Determine the (X, Y) coordinate at the center of the cell enclosing the given text.  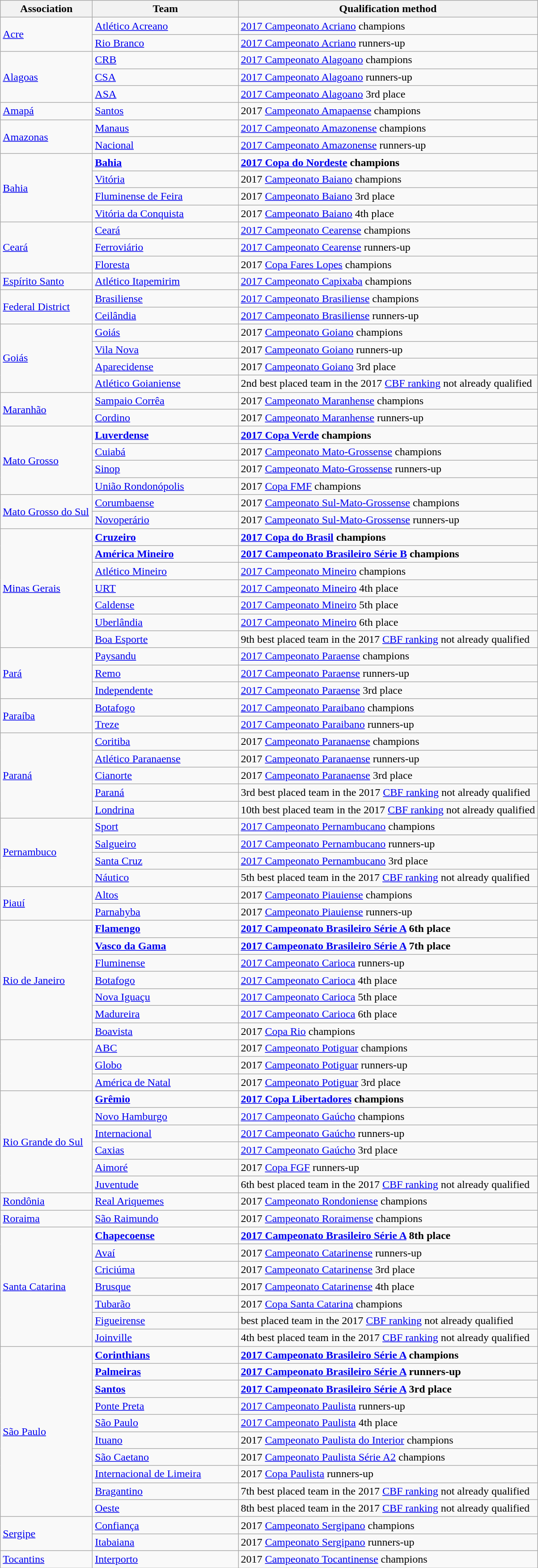
Atlético Paranaense (165, 759)
2017 Campeonato Paraense runners-up (388, 673)
2017 Copa Libertadores champions (388, 1099)
2017 Campeonato Cearense runners-up (388, 248)
Manaus (165, 128)
2017 Campeonato Cearense champions (388, 231)
Cuiabá (165, 452)
Pernambuco (47, 852)
América de Natal (165, 1082)
Novo Hamburgo (165, 1116)
9th best placed team in the 2017 CBF ranking not already qualified (388, 639)
Ceilândia (165, 316)
2017 Campeonato Catarinense runners-up (388, 1252)
Coritiba (165, 741)
Brasiliense (165, 299)
Itabaiana (165, 1542)
2017 Campeonato Rondoniense champions (388, 1201)
2nd best placed team in the 2017 CBF ranking not already qualified (388, 384)
2017 Campeonato Piauiense runners-up (388, 912)
2017 Campeonato Maranhense champions (388, 401)
Altos (165, 895)
Criciúma (165, 1269)
Rondônia (47, 1201)
2017 Campeonato Carioca runners-up (388, 963)
7th best placed team in the 2017 CBF ranking not already qualified (388, 1491)
Uberlândia (165, 622)
Náutico (165, 878)
8th best placed team in the 2017 CBF ranking not already qualified (388, 1508)
Londrina (165, 810)
Internacional (165, 1133)
Novoperário (165, 520)
2017 Campeonato Paraibano champions (388, 707)
Acre (47, 34)
2017 Campeonato Paulista Série A2 champions (388, 1457)
2017 Campeonato Carioca 4th place (388, 980)
Interporto (165, 1559)
6th best placed team in the 2017 CBF ranking not already qualified (388, 1184)
2017 Campeonato Brasileiro Série B champions (388, 554)
Vila Nova (165, 350)
Nova Iguaçu (165, 997)
2017 Campeonato Potiguar 3rd place (388, 1082)
Espírito Santo (47, 282)
4th best placed team in the 2017 CBF ranking not already qualified (388, 1338)
Internacional de Limeira (165, 1474)
2017 Campeonato Brasileiro Série A 6th place (388, 929)
Atlético Acreano (165, 26)
Aparecidense (165, 367)
ASA (165, 94)
Maranhão (47, 409)
Amazonas (47, 137)
Sport (165, 827)
Chapecoense (165, 1235)
Confiança (165, 1525)
Vitória (165, 179)
Vasco da Gama (165, 946)
2017 Campeonato Mato-Grossense champions (388, 452)
2017 Campeonato Brasileiro Série A runners-up (388, 1372)
São Caetano (165, 1457)
2017 Campeonato Pernambucano runners-up (388, 844)
2017 Campeonato Pernambucano 3rd place (388, 861)
Sampaio Corrêa (165, 401)
2017 Copa do Brasil champions (388, 537)
URT (165, 588)
Avaí (165, 1252)
2017 Copa Paulista runners-up (388, 1474)
Brusque (165, 1286)
2017 Campeonato Paranaense 3rd place (388, 776)
Qualification method (388, 9)
São Raimundo (165, 1218)
Ituano (165, 1440)
Grêmio (165, 1099)
2017 Copa Fares Lopes champions (388, 265)
2017 Campeonato Sergipano champions (388, 1525)
Amapá (47, 111)
2017 Campeonato Sul-Mato-Grossense champions (388, 503)
2017 Campeonato Potiguar runners-up (388, 1065)
2017 Campeonato Goiano 3rd place (388, 367)
2017 Campeonato Goiano champions (388, 333)
3rd best placed team in the 2017 CBF ranking not already qualified (388, 793)
2017 Copa Santa Catarina champions (388, 1304)
Cordino (165, 418)
Rio Grande do Sul (47, 1142)
2017 Campeonato Amapaense champions (388, 111)
2017 Campeonato Paraense champions (388, 656)
2017 Campeonato Catarinense 4th place (388, 1286)
2017 Campeonato Alagoano runners-up (388, 77)
CSA (165, 77)
Caldense (165, 605)
2017 Campeonato Brasileiro Série A 7th place (388, 946)
Madureira (165, 1014)
Atlético Itapemirim (165, 282)
Pará (47, 673)
Floresta (165, 265)
2017 Campeonato Mineiro champions (388, 571)
Rio Branco (165, 43)
5th best placed team in the 2017 CBF ranking not already qualified (388, 878)
CRB (165, 60)
2017 Campeonato Brasileiro Série A 3rd place (388, 1389)
Nacional (165, 145)
Fluminense (165, 963)
2017 Campeonato Sul-Mato-Grossense runners-up (388, 520)
Rio de Janeiro (47, 980)
2017 Campeonato Paranaense runners-up (388, 759)
Cianorte (165, 776)
2017 Campeonato Tocantinense champions (388, 1559)
Treze (165, 724)
Joinville (165, 1338)
América Mineiro (165, 554)
Figueirense (165, 1321)
Sergipe (47, 1534)
2017 Campeonato Baiano champions (388, 179)
Palmeiras (165, 1372)
2017 Campeonato Brasileiro Série A 8th place (388, 1235)
2017 Campeonato Brasiliense runners-up (388, 316)
Tocantins (47, 1559)
2017 Campeonato Roraimense champions (388, 1218)
Fluminense de Feira (165, 196)
Salgueiro (165, 844)
Paysandu (165, 656)
2017 Campeonato Baiano 3rd place (388, 196)
2017 Campeonato Amazonense champions (388, 128)
Independente (165, 690)
2017 Campeonato Alagoano champions (388, 60)
2017 Copa Verde champions (388, 435)
Alagoas (47, 77)
2017 Campeonato Pernambucano champions (388, 827)
Mato Grosso do Sul (47, 512)
2017 Campeonato Mato-Grossense runners-up (388, 469)
Vitória da Conquista (165, 214)
Tubarão (165, 1304)
Bragantino (165, 1491)
Remo (165, 673)
Federal District (47, 307)
2017 Campeonato Goiano runners-up (388, 350)
Paraíba (47, 716)
Caxias (165, 1150)
Aimoré (165, 1167)
Globo (165, 1065)
Boa Esporte (165, 639)
2017 Campeonato Brasiliense champions (388, 299)
2017 Campeonato Mineiro 4th place (388, 588)
Atlético Goianiense (165, 384)
2017 Copa FGF runners-up (388, 1167)
Sinop (165, 469)
Ponte Preta (165, 1406)
2017 Campeonato Gaúcho 3rd place (388, 1150)
2017 Campeonato Maranhense runners-up (388, 418)
2017 Campeonato Paulista do Interior champions (388, 1440)
2017 Campeonato Alagoano 3rd place (388, 94)
2017 Copa do Nordeste champions (388, 162)
Cruzeiro (165, 537)
Ferroviário (165, 248)
Real Ariquemes (165, 1201)
2017 Campeonato Paraense 3rd place (388, 690)
2017 Campeonato Carioca 5th place (388, 997)
2017 Campeonato Piauiense champions (388, 895)
Oeste (165, 1508)
2017 Campeonato Potiguar champions (388, 1048)
Mato Grosso (47, 460)
2017 Campeonato Paraibano runners-up (388, 724)
Parnahyba (165, 912)
2017 Campeonato Mineiro 5th place (388, 605)
2017 Campeonato Paulista 4th place (388, 1423)
2017 Campeonato Carioca 6th place (388, 1014)
Juventude (165, 1184)
2017 Campeonato Capixaba champions (388, 282)
Roraima (47, 1218)
2017 Campeonato Baiano 4th place (388, 214)
Atlético Mineiro (165, 571)
2017 Campeonato Catarinense 3rd place (388, 1269)
2017 Campeonato Brasileiro Série A champions (388, 1355)
ABC (165, 1048)
2017 Campeonato Amazonense runners-up (388, 145)
Flamengo (165, 929)
União Rondonópolis (165, 486)
2017 Campeonato Acriano champions (388, 26)
Minas Gerais (47, 588)
2017 Copa Rio champions (388, 1031)
Santa Catarina (47, 1286)
Corumbaense (165, 503)
best placed team in the 2017 CBF ranking not already qualified (388, 1321)
Association (47, 9)
Boavista (165, 1031)
Team (165, 9)
2017 Campeonato Sergipano runners-up (388, 1542)
2017 Copa FMF champions (388, 486)
2017 Campeonato Acriano runners-up (388, 43)
2017 Campeonato Gaúcho champions (388, 1116)
2017 Campeonato Paranaense champions (388, 741)
10th best placed team in the 2017 CBF ranking not already qualified (388, 810)
Luverdense (165, 435)
2017 Campeonato Mineiro 6th place (388, 622)
2017 Campeonato Paulista runners-up (388, 1406)
Piauí (47, 903)
Santa Cruz (165, 861)
Corinthians (165, 1355)
2017 Campeonato Gaúcho runners-up (388, 1133)
